For the text-containing cell, return its midpoint in (x, y) coordinate format. 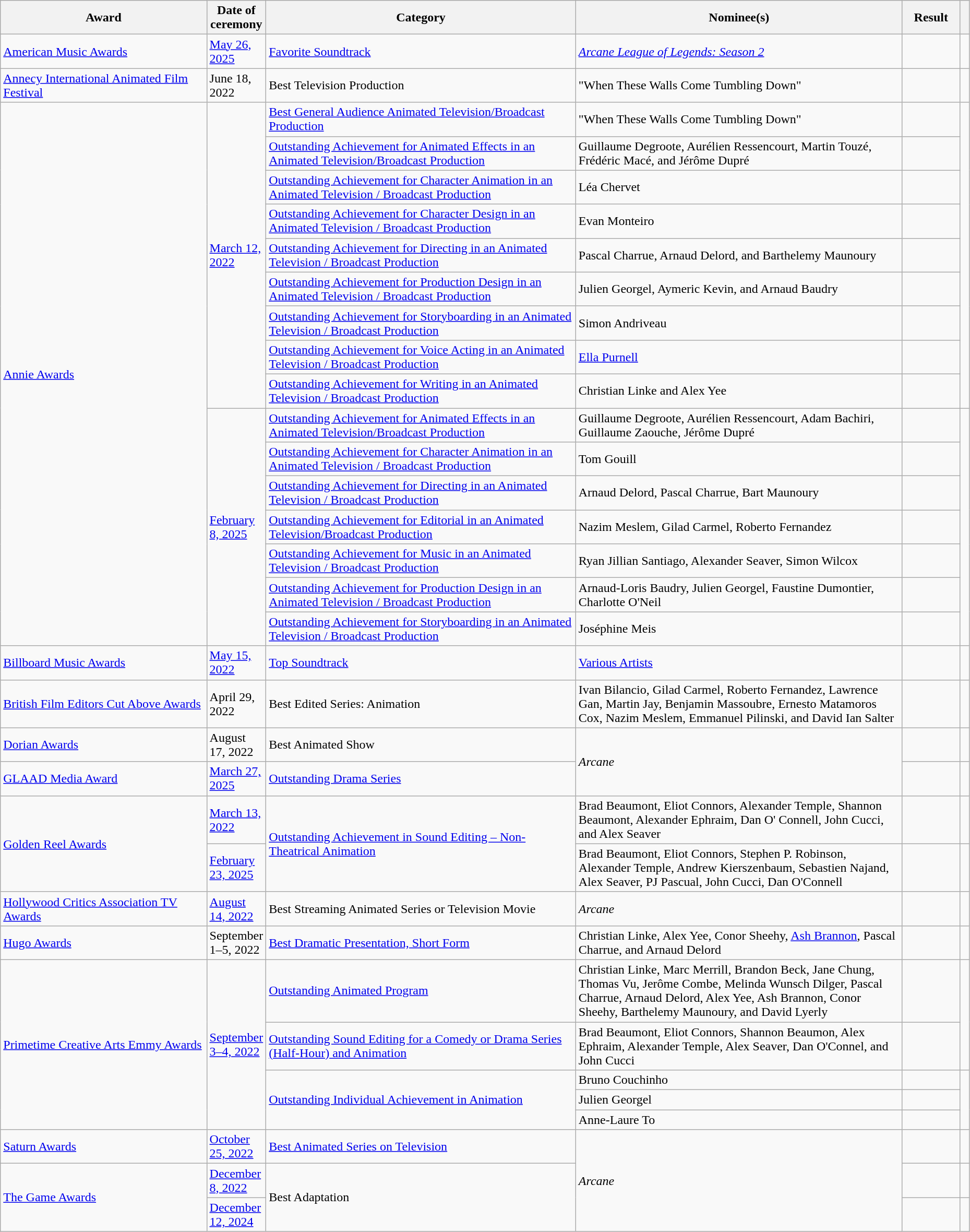
Primetime Creative Arts Emmy Awards (103, 1044)
British Film Editors Cut Above Awards (103, 704)
Favorite Soundtrack (421, 51)
Brad Beaumont, Eliot Connors, Shannon Beaumon, Alex Ephraim, Alexander Temple, Alex Seaver, Dan O'Connel, and John Cucci (739, 1046)
March 13, 2022 (236, 820)
Top Soundtrack (421, 663)
Nazim Meslem, Gilad Carmel, Roberto Fernandez (739, 527)
April 29, 2022 (236, 704)
Ryan Jillian Santiago, Alexander Seaver, Simon Wilcox (739, 561)
Hugo Awards (103, 943)
Best Edited Series: Animation (421, 704)
American Music Awards (103, 51)
Outstanding Achievement for Writing in an Animated Television / Broadcast Production (421, 390)
Outstanding Achievement in Sound Editing – Non-Theatrical Animation (421, 844)
Best Television Production (421, 86)
Best Animated Show (421, 744)
Christian Linke, Alex Yee, Conor Sheehy, Ash Brannon, Pascal Charrue, and Arnaud Delord (739, 943)
December 12, 2024 (236, 1214)
Léa Chervet (739, 187)
Tom Gouill (739, 459)
Pascal Charrue, Arnaud Delord, and Barthelemy Maunoury (739, 255)
December 8, 2022 (236, 1181)
Hollywood Critics Association TV Awards (103, 908)
Various Artists (739, 663)
Outstanding Animated Program (421, 991)
Anne-Laure To (739, 1120)
Outstanding Achievement for Voice Acting in an Animated Television / Broadcast Production (421, 357)
Guillaume Degroote, Aurélien Ressencourt, Adam Bachiri, Guillaume Zaouche, Jérôme Dupré (739, 425)
March 27, 2025 (236, 779)
Brad Beaumont, Eliot Connors, Alexander Temple, Shannon Beaumont, Alexander Ephraim, Dan O' Connell, John Cucci, and Alex Seaver (739, 820)
Award (103, 18)
Annecy International Animated Film Festival (103, 86)
August 14, 2022 (236, 908)
Outstanding Achievement for Editorial in an Animated Television/Broadcast Production (421, 527)
June 18, 2022 (236, 86)
September 1–5, 2022 (236, 943)
Saturn Awards (103, 1146)
Evan Monteiro (739, 221)
GLAAD Media Award (103, 779)
Best Adaptation (421, 1198)
Outstanding Achievement for Character Design in an Animated Television / Broadcast Production (421, 221)
May 15, 2022 (236, 663)
Arnaud Delord, Pascal Charrue, Bart Maunoury (739, 493)
Joséphine Meis (739, 629)
February 23, 2025 (236, 868)
Outstanding Individual Achievement in Animation (421, 1100)
October 25, 2022 (236, 1146)
Arcane League of Legends: Season 2 (739, 51)
Guillaume Degroote, Aurélien Ressencourt, Martin Touzé, Frédéric Macé, and Jérôme Dupré (739, 153)
February 8, 2025 (236, 527)
Best Dramatic Presentation, Short Form (421, 943)
Simon Andriveau (739, 323)
Best Streaming Animated Series or Television Movie (421, 908)
August 17, 2022 (236, 744)
Julien Georgel, Aymeric Kevin, and Arnaud Baudry (739, 289)
Billboard Music Awards (103, 663)
May 26, 2025 (236, 51)
Best Animated Series on Television (421, 1146)
Annie Awards (103, 374)
Result (931, 18)
Category (421, 18)
Julien Georgel (739, 1100)
Nominee(s) (739, 18)
September 3–4, 2022 (236, 1044)
The Game Awards (103, 1198)
Outstanding Sound Editing for a Comedy or Drama Series (Half-Hour) and Animation (421, 1046)
Bruno Couchinho (739, 1080)
Date of ceremony (236, 18)
Ella Purnell (739, 357)
Outstanding Achievement for Music in an Animated Television / Broadcast Production (421, 561)
Best General Audience Animated Television/Broadcast Production (421, 119)
Dorian Awards (103, 744)
Arnaud-Loris Baudry, Julien Georgel, Faustine Dumontier, Charlotte O'Neil (739, 595)
Golden Reel Awards (103, 844)
March 12, 2022 (236, 255)
Christian Linke and Alex Yee (739, 390)
Outstanding Drama Series (421, 779)
